Provide the [x, y] coordinate of the cell's center where the given text is located.  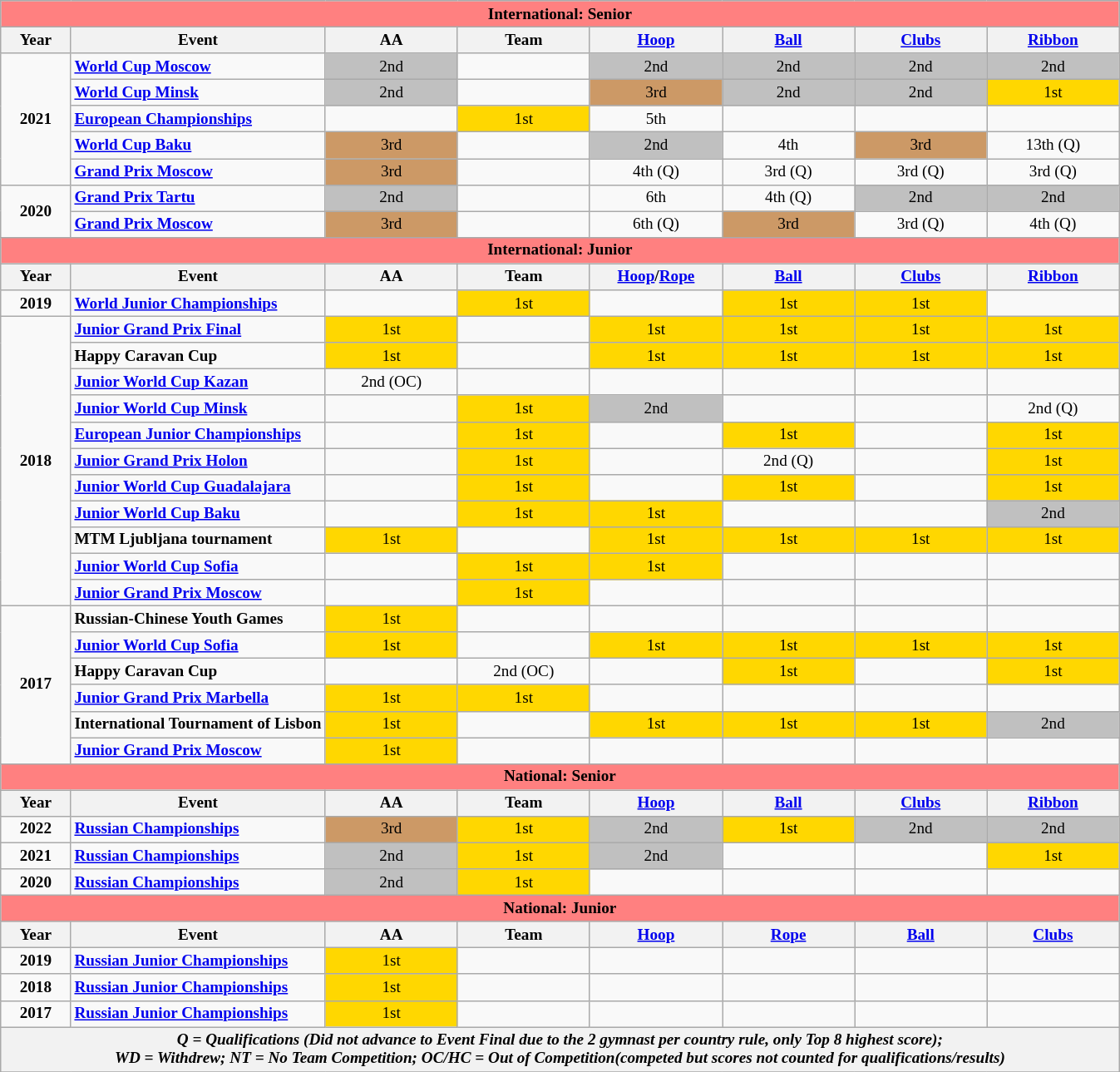
World Junior Championships [198, 304]
National: Senior [560, 777]
International: Senior [560, 14]
World Cup Minsk [198, 92]
6th [655, 198]
Grand Prix Tartu [198, 198]
Junior Grand Prix Final [198, 329]
Junior Grand Prix Marbella [198, 698]
Junior World Cup Minsk [198, 408]
5th [655, 119]
Junior World Cup Baku [198, 514]
13th (Q) [1053, 146]
World Cup Moscow [198, 67]
International Tournament of Lisbon [198, 724]
National: Junior [560, 908]
European Championships [198, 119]
World Cup Baku [198, 146]
2022 [36, 829]
Russian-Chinese Youth Games [198, 619]
Rope [788, 935]
Junior World Cup Guadalajara [198, 487]
Hoop/Rope [655, 277]
Junior World Cup Kazan [198, 383]
International: Junior [560, 250]
Junior Grand Prix Holon [198, 461]
European Junior Championships [198, 435]
6th (Q) [655, 225]
MTM Ljubljana tournament [198, 540]
4th [788, 146]
